Scan for the cell matching the given text and deliver its (X, Y) coordinate at center. 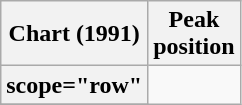
scope="row" (74, 85)
Peakposition (194, 34)
Chart (1991) (74, 34)
